Pinpoint the cell where the given text exists, returning its (x, y) midpoint coordinate. 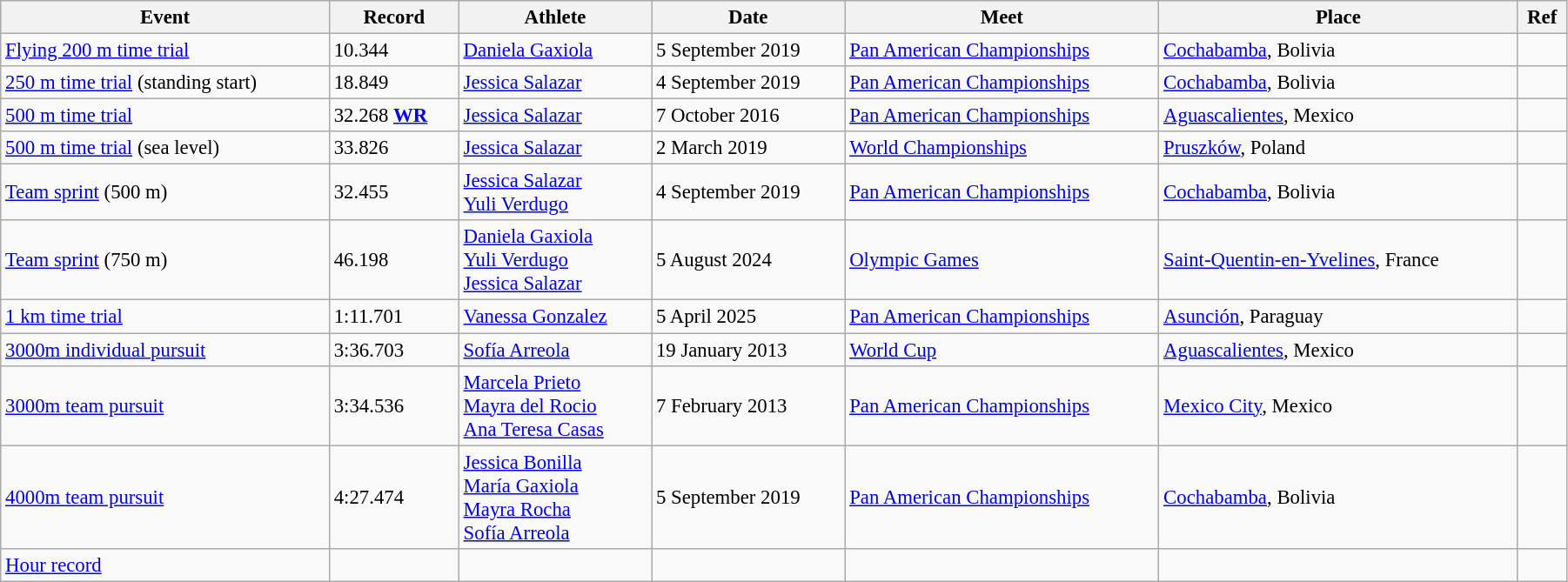
3:34.536 (393, 405)
4:27.474 (393, 498)
19 January 2013 (748, 350)
Flying 200 m time trial (165, 50)
Vanessa Gonzalez (555, 317)
Asunción, Paraguay (1338, 317)
Place (1338, 17)
Meet (1002, 17)
Saint-Quentin-en-Yvelines, France (1338, 261)
46.198 (393, 261)
500 m time trial (165, 116)
1 km time trial (165, 317)
32.268 WR (393, 116)
3000m individual pursuit (165, 350)
33.826 (393, 148)
3000m team pursuit (165, 405)
500 m time trial (sea level) (165, 148)
Team sprint (500 m) (165, 193)
Team sprint (750 m) (165, 261)
1:11.701 (393, 317)
10.344 (393, 50)
Athlete (555, 17)
Sofía Arreola (555, 350)
3:36.703 (393, 350)
Olympic Games (1002, 261)
2 March 2019 (748, 148)
7 October 2016 (748, 116)
World Championships (1002, 148)
World Cup (1002, 350)
18.849 (393, 83)
Event (165, 17)
Hour record (165, 565)
Pruszków, Poland (1338, 148)
4000m team pursuit (165, 498)
Jessica BonillaMaría GaxiolaMayra RochaSofía Arreola (555, 498)
Marcela PrietoMayra del RocioAna Teresa Casas (555, 405)
5 April 2025 (748, 317)
7 February 2013 (748, 405)
32.455 (393, 193)
Jessica SalazarYuli Verdugo (555, 193)
Date (748, 17)
Daniela Gaxiola (555, 50)
250 m time trial (standing start) (165, 83)
Ref (1542, 17)
Mexico City, Mexico (1338, 405)
Daniela GaxiolaYuli VerdugoJessica Salazar (555, 261)
Record (393, 17)
5 August 2024 (748, 261)
